From the cell containing the given text, extract its center point as (X, Y) coordinate. 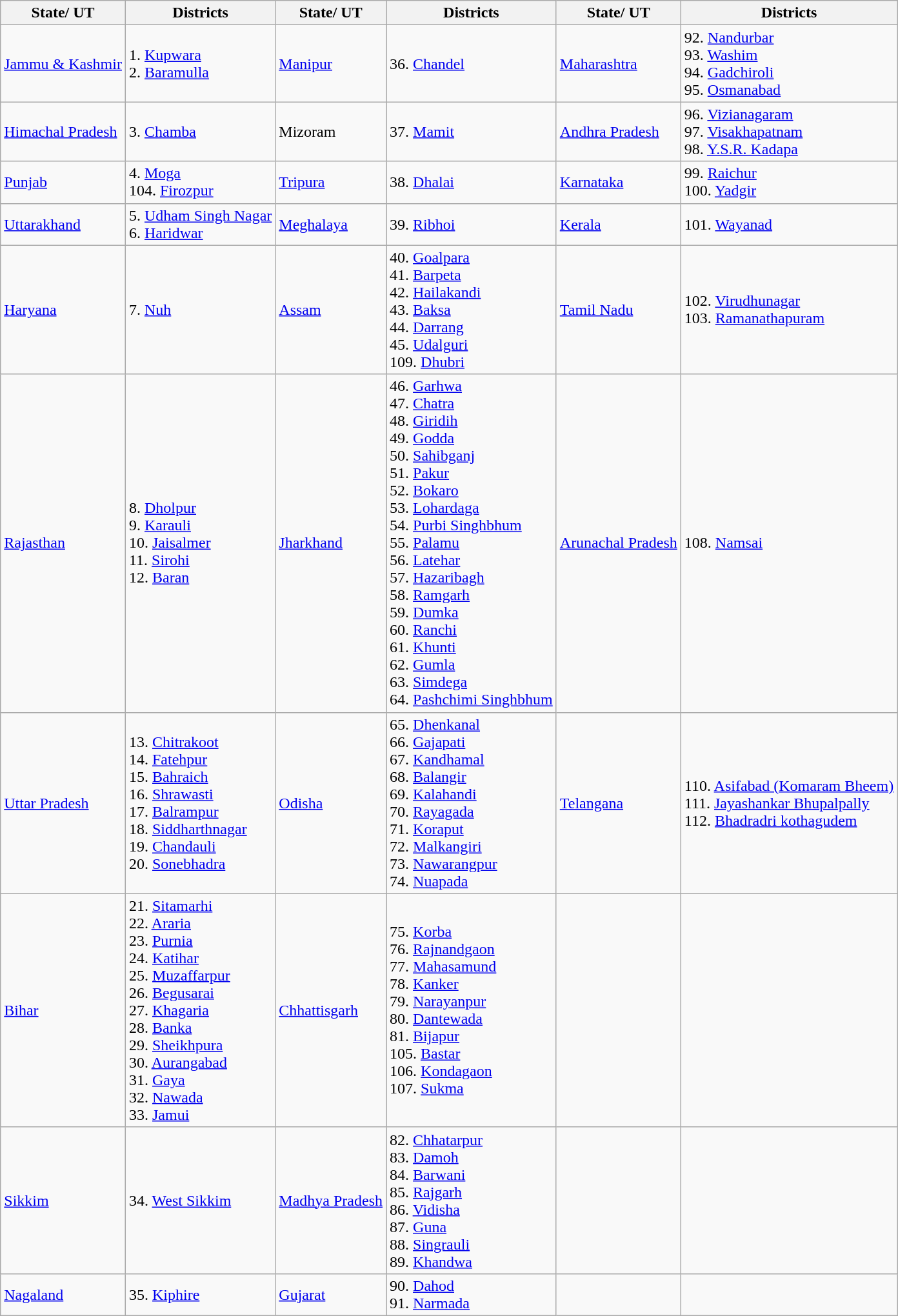
99. Raichur100. Yadgir (788, 182)
Jharkhand (331, 543)
Punjab (63, 182)
Arunachal Pradesh (618, 543)
Haryana (63, 310)
Uttarakhand (63, 224)
5. Udham Singh Nagar6. Haridwar (200, 224)
Bihar (63, 1010)
75. Korba76. Rajnandgaon77. Mahasamund78. Kanker79. Narayanpur80. Dantewada81. Bijapur105. Bastar106. Kondagaon107. Sukma (472, 1010)
3. Chamba (200, 132)
Rajasthan (63, 543)
102. Virudhunagar103. Ramanathapuram (788, 310)
Tripura (331, 182)
Himachal Pradesh (63, 132)
Madhya Pradesh (331, 1200)
Nagaland (63, 1294)
37. Mamit (472, 132)
Gujarat (331, 1294)
Mizoram (331, 132)
39. Ribhoi (472, 224)
65. Dhenkanal66. Gajapati67. Kandhamal68. Balangir69. Kalahandi70. Rayagada71. Koraput72. Malkangiri73. Nawarangpur74. Nuapada (472, 803)
4. Moga104. Firozpur (200, 182)
8. Dholpur9. Karauli10. Jaisalmer11. Sirohi12. Baran (200, 543)
1. Kupwara2. Baramulla (200, 63)
Sikkim (63, 1200)
Tamil Nadu (618, 310)
110. Asifabad (Komaram Bheem)111. Jayashankar Bhupalpally112. Bhadradri kothagudem (788, 803)
96. Vizianagaram97. Visakhapatnam98. Y.S.R. Kadapa (788, 132)
Maharashtra (618, 63)
Assam (331, 310)
13. Chitrakoot14. Fatehpur15. Bahraich16. Shrawasti17. Balrampur18. Siddharthnagar19. Chandauli20. Sonebhadra (200, 803)
101. Wayanad (788, 224)
Jammu & Kashmir (63, 63)
Meghalaya (331, 224)
82. Chhatarpur83. Damoh84. Barwani85. Rajgarh86. Vidisha87. Guna88. Singrauli89. Khandwa (472, 1200)
Karnataka (618, 182)
40. Goalpara41. Barpeta42. Hailakandi43. Baksa44. Darrang45. Udalguri109. Dhubri (472, 310)
Andhra Pradesh (618, 132)
108. Namsai (788, 543)
92. Nandurbar93. Washim94. Gadchiroli95. Osmanabad (788, 63)
Uttar Pradesh (63, 803)
34. West Sikkim (200, 1200)
Manipur (331, 63)
21. Sitamarhi22. Araria23. Purnia24. Katihar25. Muzaffarpur26. Begusarai27. Khagaria28. Banka29. Sheikhpura30. Aurangabad31. Gaya32. Nawada33. Jamui (200, 1010)
Odisha (331, 803)
Kerala (618, 224)
36. Chandel (472, 63)
Chhattisgarh (331, 1010)
35. Kiphire (200, 1294)
38. Dhalai (472, 182)
90. Dahod91. Narmada (472, 1294)
Telangana (618, 803)
7. Nuh (200, 310)
